Search for the cell housing the specified text and yield its [x, y] center coordinate. 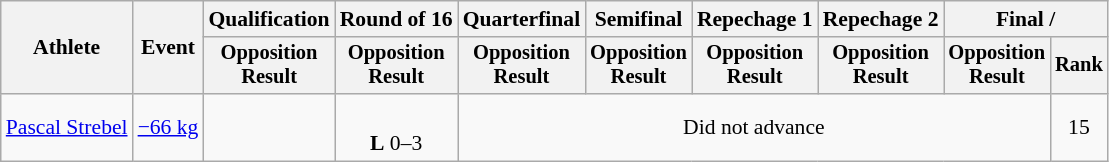
Event [168, 48]
Round of 16 [396, 19]
Final / [1026, 19]
Quarterfinal [522, 19]
Semifinal [638, 19]
−66 kg [168, 128]
Qualification [268, 19]
Rank [1079, 66]
Athlete [67, 48]
Repechage 1 [755, 19]
L 0–3 [396, 128]
Did not advance [754, 128]
Pascal Strebel [67, 128]
15 [1079, 128]
Repechage 2 [881, 19]
